Output the (x, y) coordinate of the center of the cell containing the given text.  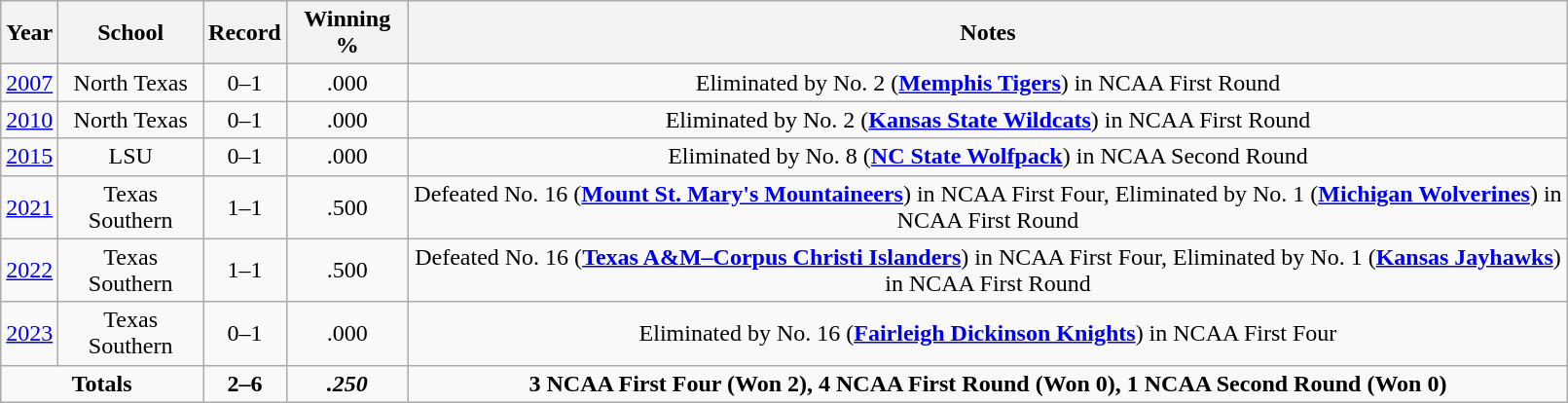
Totals (102, 384)
Notes (988, 33)
3 NCAA First Four (Won 2), 4 NCAA First Round (Won 0), 1 NCAA Second Round (Won 0) (988, 384)
Eliminated by No. 8 (NC State Wolfpack) in NCAA Second Round (988, 157)
2021 (29, 206)
2007 (29, 83)
Defeated No. 16 (Mount St. Mary's Mountaineers) in NCAA First Four, Eliminated by No. 1 (Michigan Wolverines) in NCAA First Round (988, 206)
2022 (29, 271)
2010 (29, 120)
LSU (130, 157)
Eliminated by No. 2 (Memphis Tigers) in NCAA First Round (988, 83)
Defeated No. 16 (Texas A&M–Corpus Christi Islanders) in NCAA First Four, Eliminated by No. 1 (Kansas Jayhawks) in NCAA First Round (988, 271)
Year (29, 33)
2015 (29, 157)
.250 (346, 384)
Eliminated by No. 16 (Fairleigh Dickinson Knights) in NCAA First Four (988, 333)
2023 (29, 333)
2–6 (245, 384)
Eliminated by No. 2 (Kansas State Wildcats) in NCAA First Round (988, 120)
Record (245, 33)
School (130, 33)
Winning % (346, 33)
